Capture the cell that displays the provided text and extract its (X, Y) central coordinate. 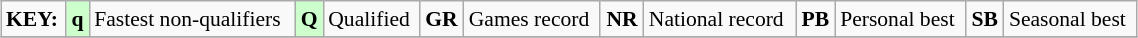
q (78, 19)
Q (309, 19)
SB (985, 19)
Personal best (900, 19)
Fastest non-qualifiers (192, 19)
PB (816, 19)
Games record (532, 19)
Seasonal best (1070, 19)
National record (720, 19)
KEY: (34, 19)
GR (442, 19)
Qualified (371, 19)
NR (622, 19)
